Locate the cell with the specified text and output its (x, y) center coordinate. 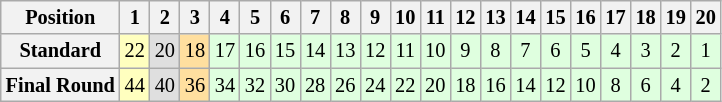
28 (315, 85)
Standard (60, 51)
40 (165, 85)
34 (225, 85)
Final Round (60, 85)
30 (285, 85)
Position (60, 17)
44 (135, 85)
36 (195, 85)
26 (345, 85)
32 (255, 85)
24 (375, 85)
19 (676, 17)
